Locate the cell with the specified text and output its [x, y] center coordinate. 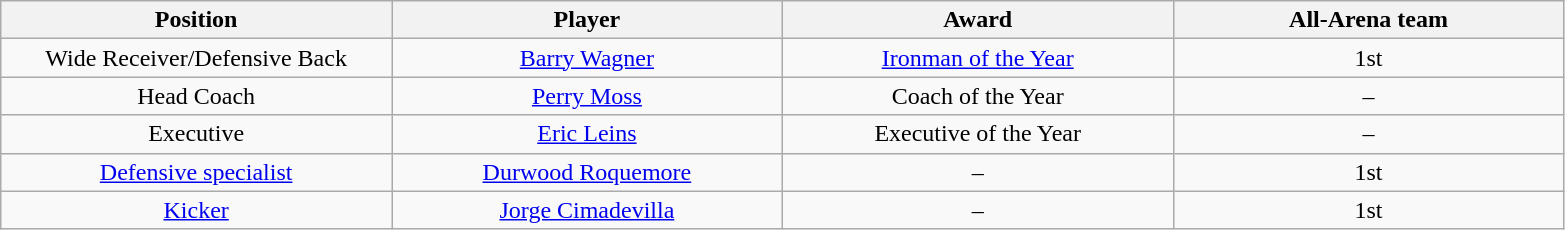
Wide Receiver/Defensive Back [196, 58]
Player [588, 20]
Executive of the Year [978, 134]
All-Arena team [1368, 20]
Award [978, 20]
Barry Wagner [588, 58]
Defensive specialist [196, 172]
Kicker [196, 210]
Jorge Cimadevilla [588, 210]
Ironman of the Year [978, 58]
Perry Moss [588, 96]
Executive [196, 134]
Position [196, 20]
Eric Leins [588, 134]
Durwood Roquemore [588, 172]
Coach of the Year [978, 96]
Head Coach [196, 96]
